Locate the cell with the specified text and output its [x, y] center coordinate. 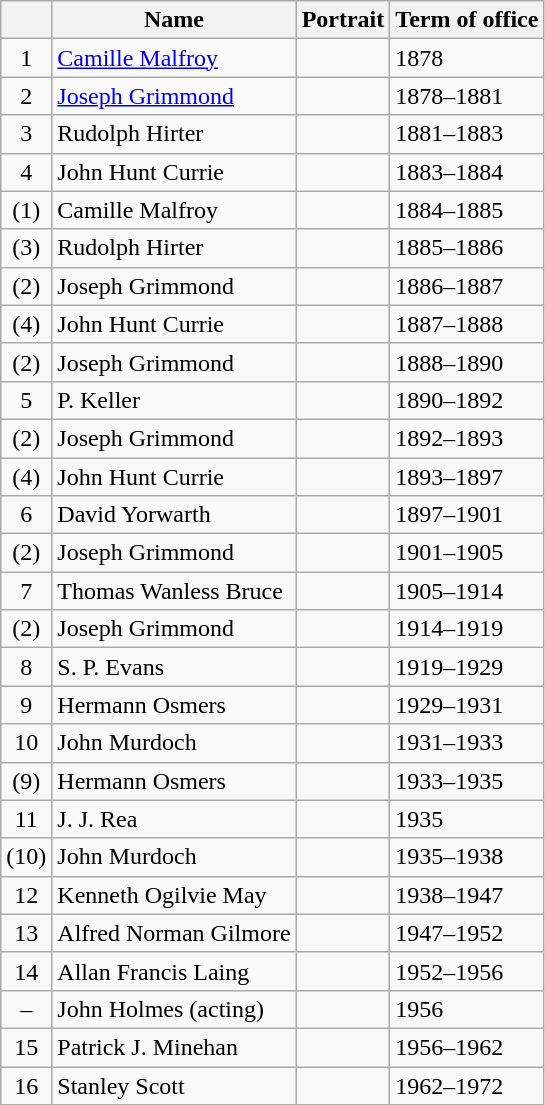
1887–1888 [467, 324]
– [26, 1009]
P. Keller [174, 400]
2 [26, 96]
1929–1931 [467, 705]
David Yorwarth [174, 515]
1890–1892 [467, 400]
1919–1929 [467, 667]
10 [26, 743]
3 [26, 134]
1886–1887 [467, 286]
15 [26, 1047]
1914–1919 [467, 629]
1885–1886 [467, 248]
13 [26, 933]
1956 [467, 1009]
1933–1935 [467, 781]
11 [26, 819]
(10) [26, 857]
1935 [467, 819]
1901–1905 [467, 553]
S. P. Evans [174, 667]
8 [26, 667]
1893–1897 [467, 477]
1938–1947 [467, 895]
Stanley Scott [174, 1085]
6 [26, 515]
7 [26, 591]
Thomas Wanless Bruce [174, 591]
1905–1914 [467, 591]
1878 [467, 58]
1883–1884 [467, 172]
Portrait [343, 20]
1952–1956 [467, 971]
Patrick J. Minehan [174, 1047]
1947–1952 [467, 933]
Name [174, 20]
(3) [26, 248]
Term of office [467, 20]
(9) [26, 781]
1888–1890 [467, 362]
1897–1901 [467, 515]
1881–1883 [467, 134]
1931–1933 [467, 743]
9 [26, 705]
1956–1962 [467, 1047]
Kenneth Ogilvie May [174, 895]
(1) [26, 210]
Allan Francis Laing [174, 971]
5 [26, 400]
1935–1938 [467, 857]
1962–1972 [467, 1085]
J. J. Rea [174, 819]
16 [26, 1085]
14 [26, 971]
1 [26, 58]
1892–1893 [467, 438]
John Holmes (acting) [174, 1009]
Alfred Norman Gilmore [174, 933]
1878–1881 [467, 96]
12 [26, 895]
1884–1885 [467, 210]
4 [26, 172]
